Determine the [x, y] coordinate at the center of the cell enclosing the given text.  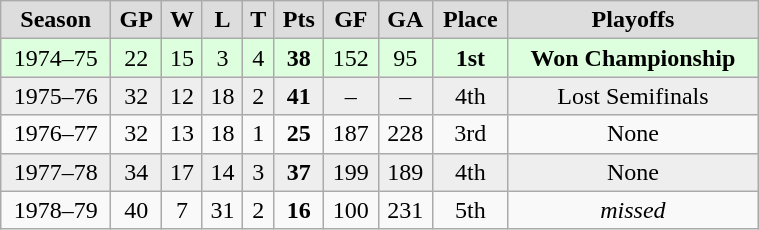
17 [182, 172]
38 [299, 58]
231 [405, 210]
Pts [299, 20]
1975–76 [56, 96]
Season [56, 20]
15 [182, 58]
1976–77 [56, 134]
37 [299, 172]
Won Championship [632, 58]
100 [351, 210]
152 [351, 58]
L [222, 20]
22 [136, 58]
40 [136, 210]
13 [182, 134]
14 [222, 172]
4 [258, 58]
GF [351, 20]
95 [405, 58]
189 [405, 172]
1974–75 [56, 58]
1978–79 [56, 210]
GP [136, 20]
1977–78 [56, 172]
7 [182, 210]
12 [182, 96]
25 [299, 134]
Playoffs [632, 20]
1st [470, 58]
31 [222, 210]
missed [632, 210]
187 [351, 134]
Lost Semifinals [632, 96]
3rd [470, 134]
Place [470, 20]
228 [405, 134]
34 [136, 172]
T [258, 20]
GA [405, 20]
W [182, 20]
1 [258, 134]
199 [351, 172]
5th [470, 210]
16 [299, 210]
41 [299, 96]
